Extract the (X, Y) coordinate from the center of the cell holding the provided text.  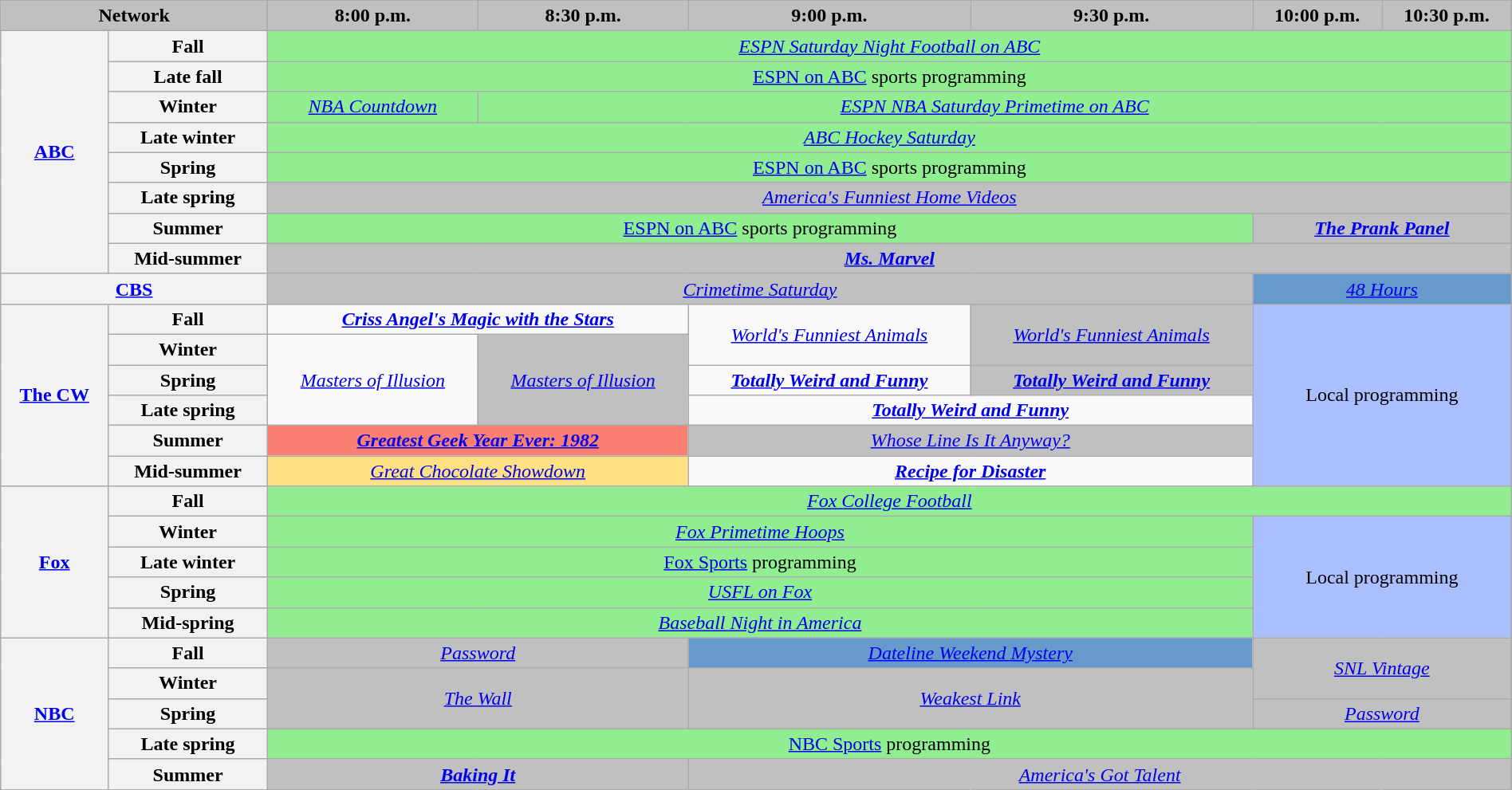
8:30 p.m. (583, 16)
Baking It (478, 774)
9:30 p.m. (1112, 16)
ESPN Saturday Night Football on ABC (889, 46)
The Wall (478, 698)
Fox Sports programming (759, 562)
The Prank Panel (1381, 228)
Whose Line Is It Anyway? (970, 441)
Great Chocolate Showdown (478, 471)
Fox (54, 562)
Criss Angel's Magic with the Stars (478, 319)
10:30 p.m. (1447, 16)
Ms. Marvel (889, 258)
The CW (54, 395)
48 Hours (1381, 289)
ABC Hockey Saturday (889, 137)
America's Got Talent (1100, 774)
NBC (54, 713)
Fox College Football (889, 501)
CBS (134, 289)
Baseball Night in America (759, 623)
Dateline Weekend Mystery (970, 653)
10:00 p.m. (1317, 16)
Greatest Geek Year Ever: 1982 (478, 441)
ESPN NBA Saturday Primetime on ABC (994, 107)
Crimetime Saturday (759, 289)
Weakest Link (970, 698)
Mid-spring (188, 623)
9:00 p.m. (829, 16)
Recipe for Disaster (970, 471)
Late fall (188, 77)
8:00 p.m. (372, 16)
USFL on Fox (759, 592)
SNL Vintage (1381, 668)
America's Funniest Home Videos (889, 198)
ABC (54, 152)
Network (134, 16)
NBC Sports programming (889, 744)
NBA Countdown (372, 107)
Fox Primetime Hoops (759, 532)
